Return the [X, Y] coordinate for the center point of the cell that contains the specified text.  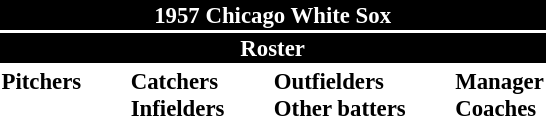
1957 Chicago White Sox [272, 15]
Roster [272, 48]
